Determine the [X, Y] coordinate at the center of the cell enclosing the given text.  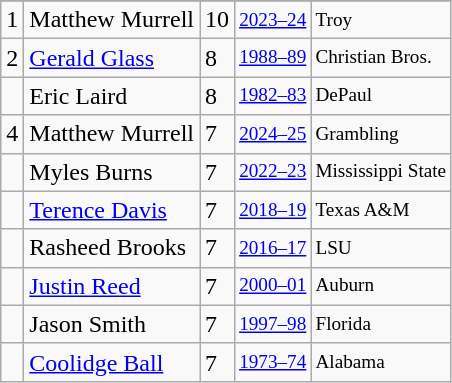
Grambling [381, 134]
1 [12, 20]
2024–25 [273, 134]
1982–83 [273, 96]
1988–89 [273, 58]
Jason Smith [112, 324]
Justin Reed [112, 286]
Gerald Glass [112, 58]
4 [12, 134]
Texas A&M [381, 210]
Rasheed Brooks [112, 248]
Florida [381, 324]
2023–24 [273, 20]
Christian Bros. [381, 58]
2016–17 [273, 248]
Coolidge Ball [112, 362]
Eric Laird [112, 96]
2000–01 [273, 286]
Terence Davis [112, 210]
Troy [381, 20]
2 [12, 58]
2018–19 [273, 210]
Mississippi State [381, 172]
1973–74 [273, 362]
2022–23 [273, 172]
DePaul [381, 96]
Alabama [381, 362]
1997–98 [273, 324]
Myles Burns [112, 172]
10 [218, 20]
LSU [381, 248]
Auburn [381, 286]
